Extract the (x, y) coordinate from the center of the cell holding the provided text.  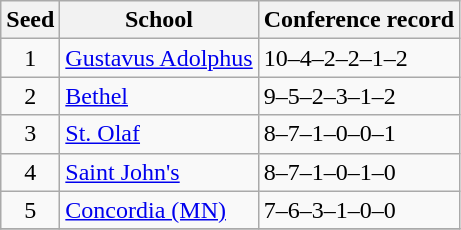
10–4–2–2–1–2 (358, 58)
1 (30, 58)
3 (30, 134)
Saint John's (159, 172)
9–5–2–3–1–2 (358, 96)
8–7–1–0–0–1 (358, 134)
5 (30, 210)
4 (30, 172)
Conference record (358, 20)
Gustavus Adolphus (159, 58)
2 (30, 96)
School (159, 20)
7–6–3–1–0–0 (358, 210)
Bethel (159, 96)
Seed (30, 20)
8–7–1–0–1–0 (358, 172)
St. Olaf (159, 134)
Concordia (MN) (159, 210)
